Search for the cell housing the specified text and yield its [X, Y] center coordinate. 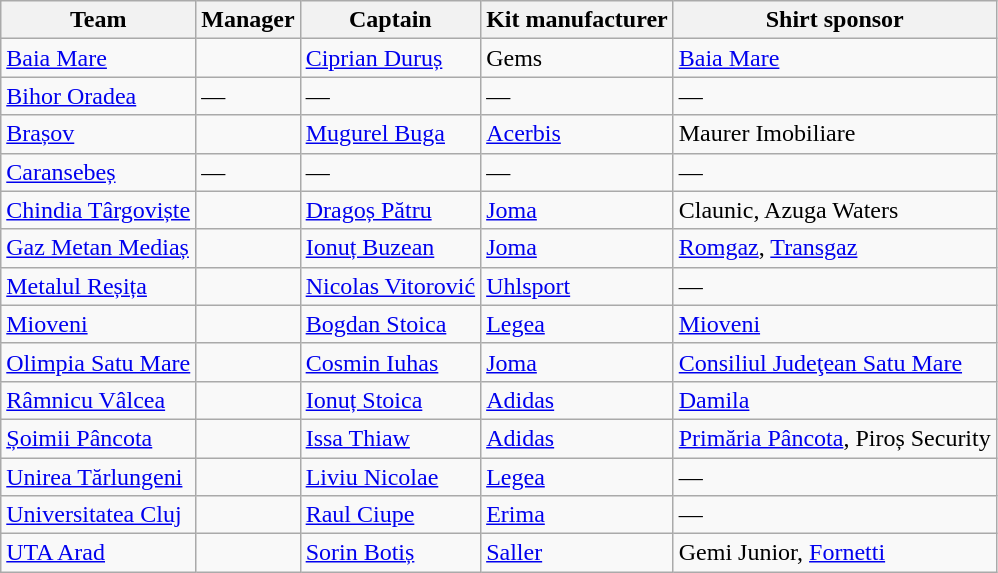
Gaz Metan Mediaș [98, 248]
Consiliul Judeţean Satu Mare [834, 362]
Liviu Nicolae [390, 477]
Captain [390, 20]
Uhlsport [578, 286]
Manager [248, 20]
Olimpia Satu Mare [98, 362]
Sorin Botiș [390, 553]
Unirea Tărlungeni [98, 477]
Bihor Oradea [98, 96]
Issa Thiaw [390, 438]
Cosmin Iuhas [390, 362]
Damila [834, 400]
Acerbis [578, 134]
Romgaz, Transgaz [834, 248]
Universitatea Cluj [98, 515]
Brașov [98, 134]
Bogdan Stoica [390, 324]
Maurer Imobiliare [834, 134]
Nicolas Vitorović [390, 286]
Primăria Pâncota, Piroș Security [834, 438]
Dragoș Pătru [390, 210]
Caransebeș [98, 172]
Shirt sponsor [834, 20]
Claunic, Azuga Waters [834, 210]
Erima [578, 515]
Mugurel Buga [390, 134]
Chindia Târgoviște [98, 210]
Saller [578, 553]
Râmnicu Vâlcea [98, 400]
Ionuț Stoica [390, 400]
Kit manufacturer [578, 20]
Ciprian Duruș [390, 58]
UTA Arad [98, 553]
Șoimii Pâncota [98, 438]
Gemi Junior, Fornetti [834, 553]
Metalul Reșița [98, 286]
Gems [578, 58]
Team [98, 20]
Ionuț Buzean [390, 248]
Raul Ciupe [390, 515]
